Detect which cell encompasses the target text, then output its [x, y] center coordinate. 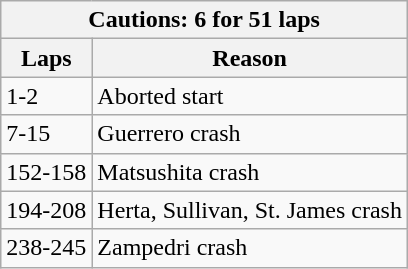
Herta, Sullivan, St. James crash [250, 210]
194-208 [46, 210]
152-158 [46, 172]
Cautions: 6 for 51 laps [204, 20]
Guerrero crash [250, 134]
1-2 [46, 96]
Laps [46, 58]
Reason [250, 58]
Zampedri crash [250, 248]
7-15 [46, 134]
Aborted start [250, 96]
238-245 [46, 248]
Matsushita crash [250, 172]
